Pinpoint the cell where the given text exists, returning its [x, y] midpoint coordinate. 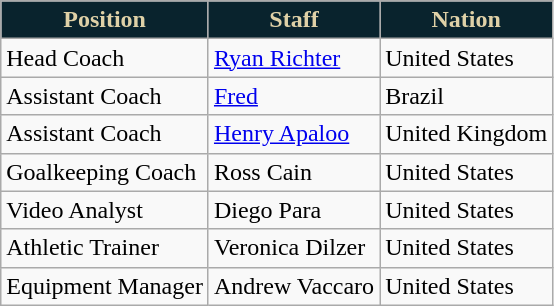
Athletic Trainer [105, 248]
Diego Para [294, 210]
Ryan Richter [294, 58]
Fred [294, 96]
Henry Apaloo [294, 134]
Goalkeeping Coach [105, 172]
Staff [294, 20]
Ross Cain [294, 172]
Brazil [466, 96]
Video Analyst [105, 210]
United Kingdom [466, 134]
Andrew Vaccaro [294, 286]
Head Coach [105, 58]
Nation [466, 20]
Position [105, 20]
Veronica Dilzer [294, 248]
Equipment Manager [105, 286]
